Pinpoint the cell where the given text exists, returning its [X, Y] midpoint coordinate. 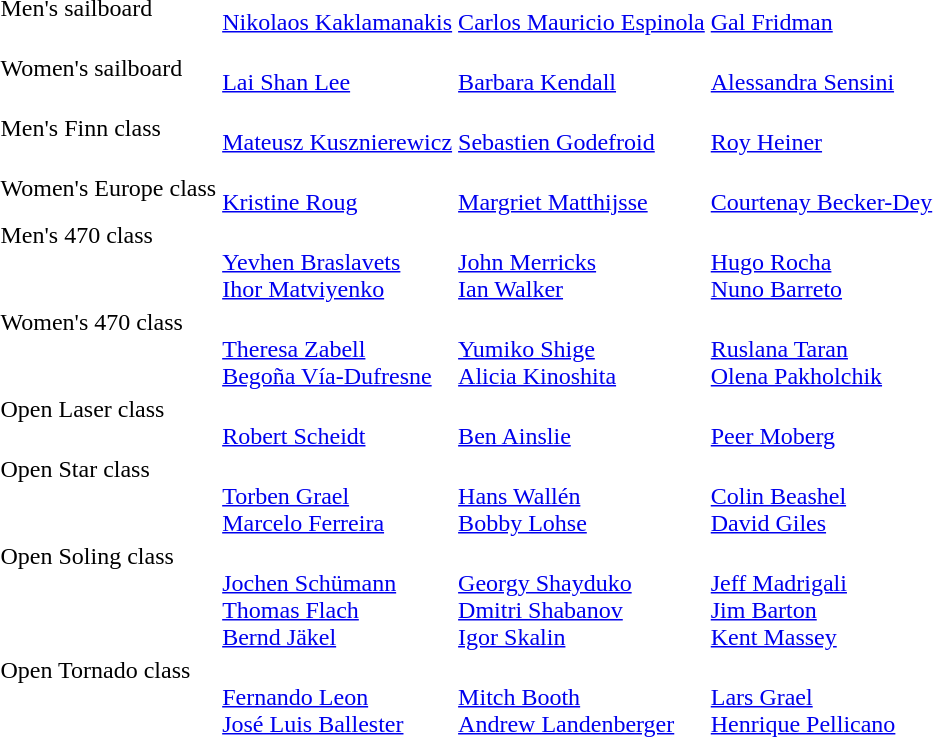
Ruslana Taran Olena Pakholchik [821, 349]
Theresa Zabell Begoña Vía-Dufresne [338, 349]
John MerricksIan Walker [582, 262]
Jochen Schümann Thomas Flach Bernd Jäkel [338, 596]
Lai Shan Lee [338, 68]
Yevhen BraslavetsIhor Matviyenko [338, 262]
Courtenay Becker-Dey [821, 188]
Ben Ainslie [582, 422]
Sebastien Godefroid [582, 128]
Barbara Kendall [582, 68]
Jeff Madrigali Jim Barton Kent Massey [821, 596]
Robert Scheidt [338, 422]
Roy Heiner [821, 128]
Peer Moberg [821, 422]
Yumiko Shige Alicia Kinoshita [582, 349]
Torben Grael Marcelo Ferreira [338, 496]
Hans Wallén Bobby Lohse [582, 496]
Hugo RochaNuno Barreto [821, 262]
Alessandra Sensini [821, 68]
Mateusz Kusznierewicz [338, 128]
Colin Beashel David Giles [821, 496]
Kristine Roug [338, 188]
Georgy Shayduko Dmitri Shabanov Igor Skalin [582, 596]
Margriet Matthijsse [582, 188]
